Pinpoint the cell where the given text exists, returning its (x, y) midpoint coordinate. 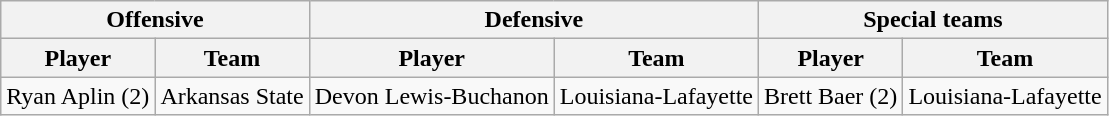
Special teams (934, 20)
Offensive (155, 20)
Ryan Aplin (2) (78, 96)
Devon Lewis-Buchanon (432, 96)
Brett Baer (2) (831, 96)
Defensive (534, 20)
Arkansas State (232, 96)
